For the text-containing cell, return its midpoint in (x, y) coordinate format. 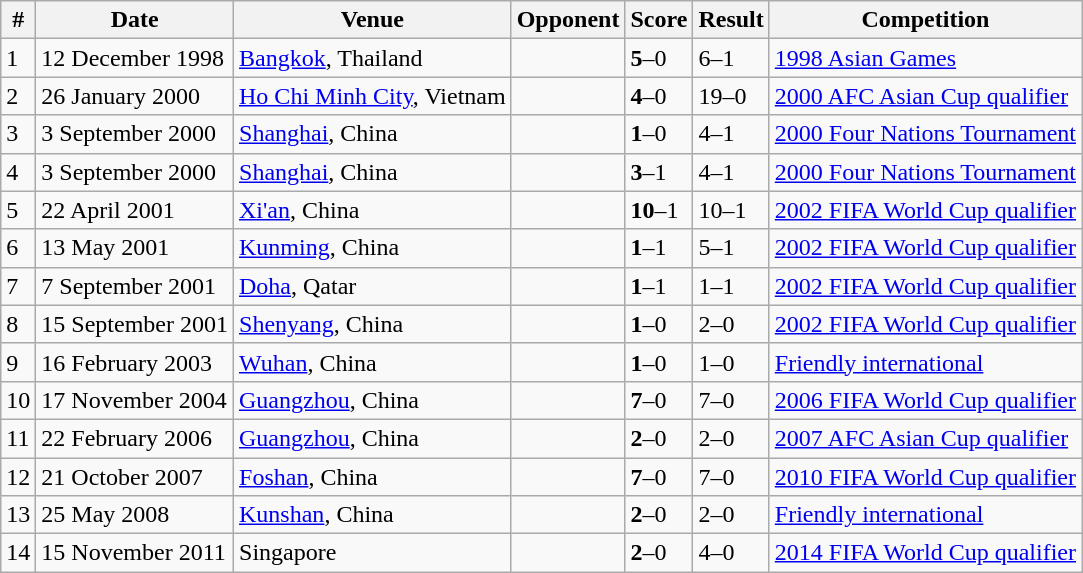
22 February 2006 (135, 438)
Competition (925, 20)
7 (18, 286)
13 May 2001 (135, 248)
Bangkok, Thailand (373, 58)
Ho Chi Minh City, Vietnam (373, 96)
13 (18, 515)
12 (18, 477)
Foshan, China (373, 477)
2014 FIFA World Cup qualifier (925, 553)
2006 FIFA World Cup qualifier (925, 400)
2 (18, 96)
Kunshan, China (373, 515)
9 (18, 362)
8 (18, 324)
26 January 2000 (135, 96)
15 September 2001 (135, 324)
Kunming, China (373, 248)
Result (731, 20)
1 (18, 58)
12 December 1998 (135, 58)
7 September 2001 (135, 286)
3–1 (659, 172)
3 (18, 134)
1998 Asian Games (925, 58)
25 May 2008 (135, 515)
Shenyang, China (373, 324)
19–0 (731, 96)
2010 FIFA World Cup qualifier (925, 477)
6–1 (731, 58)
5–0 (659, 58)
Wuhan, China (373, 362)
5 (18, 210)
22 April 2001 (135, 210)
2007 AFC Asian Cup qualifier (925, 438)
6 (18, 248)
Doha, Qatar (373, 286)
14 (18, 553)
17 November 2004 (135, 400)
5–1 (731, 248)
2000 AFC Asian Cup qualifier (925, 96)
Singapore (373, 553)
Xi'an, China (373, 210)
16 February 2003 (135, 362)
11 (18, 438)
10 (18, 400)
15 November 2011 (135, 553)
21 October 2007 (135, 477)
# (18, 20)
Date (135, 20)
Score (659, 20)
Venue (373, 20)
Opponent (568, 20)
4 (18, 172)
